Output the [x, y] coordinate of the center of the cell containing the given text.  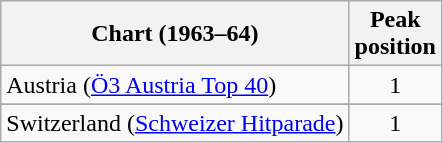
Austria (Ö3 Austria Top 40) [175, 85]
Peakposition [395, 34]
Chart (1963–64) [175, 34]
Switzerland (Schweizer Hitparade) [175, 123]
